Output the (x, y) coordinate of the center of the cell containing the given text.  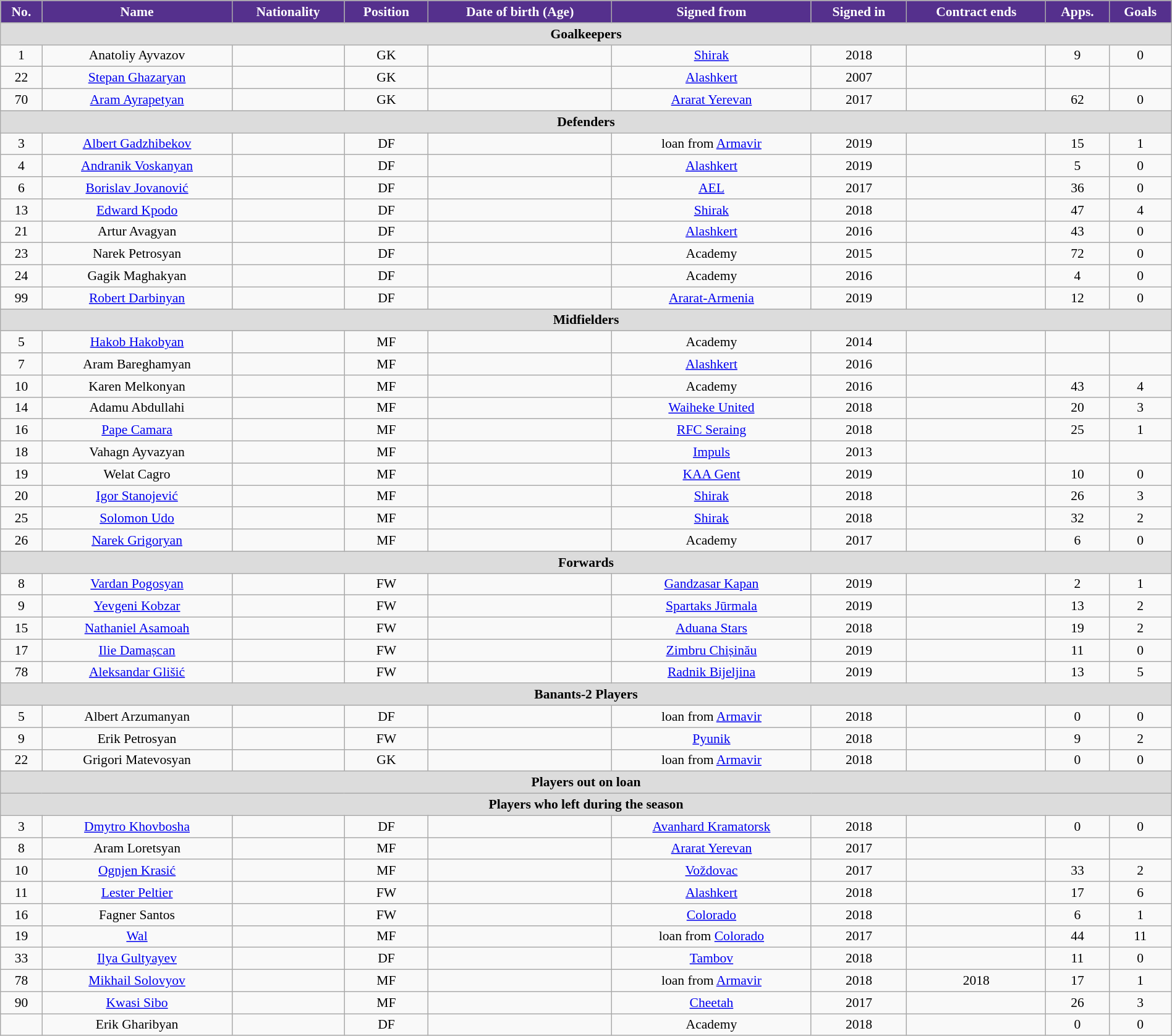
Fagner Santos (137, 915)
Spartaks Jūrmala (711, 606)
Anatoliy Ayvazov (137, 56)
Narek Grigoryan (137, 540)
Voždovac (711, 871)
Yevgeni Kobzar (137, 606)
24 (21, 276)
2014 (859, 342)
Zimbru Chișinău (711, 650)
2013 (859, 452)
Apps. (1077, 12)
Goals (1140, 12)
36 (1077, 188)
Karen Melkonyan (137, 386)
Gandzasar Kapan (711, 584)
32 (1077, 519)
Edward Kpodo (137, 210)
Contract ends (977, 12)
Radnik Bijeljina (711, 673)
Tambov (711, 959)
Midfielders (586, 320)
72 (1077, 254)
62 (1077, 100)
Aram Loretsyan (137, 849)
Banants-2 Players (586, 695)
Vahagn Ayvazyan (137, 452)
Solomon Udo (137, 519)
Grigori Matevosyan (137, 760)
Aleksandar Glišić (137, 673)
AEL (711, 188)
Igor Stanojević (137, 496)
Ilie Damașcan (137, 650)
Artur Avagyan (137, 232)
18 (21, 452)
loan from Colorado (711, 936)
Erik Gharibyan (137, 1025)
Ognjen Krasić (137, 871)
Adamu Abdullahi (137, 408)
Mikhail Solovyov (137, 981)
Ararat-Armenia (711, 298)
44 (1077, 936)
Impuls (711, 452)
Erik Petrosyan (137, 739)
Pyunik (711, 739)
RFC Seraing (711, 430)
2007 (859, 78)
2015 (859, 254)
14 (21, 408)
Defenders (586, 122)
Name (137, 12)
23 (21, 254)
Waiheke United (711, 408)
12 (1077, 298)
Hakob Hakobyan (137, 342)
21 (21, 232)
Aduana Stars (711, 629)
Players who left during the season (586, 805)
Stepan Ghazaryan (137, 78)
Aram Bareghamyan (137, 364)
Kwasi Sibo (137, 1003)
7 (21, 364)
Colorado (711, 915)
Nationality (288, 12)
Welat Cagro (137, 474)
Robert Darbinyan (137, 298)
Cheetah (711, 1003)
Goalkeepers (586, 34)
Wal (137, 936)
Vardan Pogosyan (137, 584)
Signed in (859, 12)
Date of birth (Age) (520, 12)
Borislav Jovanović (137, 188)
Narek Petrosyan (137, 254)
70 (21, 100)
Aram Ayrapetyan (137, 100)
Lester Peltier (137, 893)
Avanhard Kramatorsk (711, 826)
Players out on loan (586, 783)
Gagik Maghakyan (137, 276)
99 (21, 298)
KAA Gent (711, 474)
Pape Camara (137, 430)
Position (386, 12)
Dmytro Khovbosha (137, 826)
Ilya Gultyayev (137, 959)
Albert Arzumanyan (137, 716)
47 (1077, 210)
No. (21, 12)
Andranik Voskanyan (137, 166)
Nathaniel Asamoah (137, 629)
Signed from (711, 12)
90 (21, 1003)
Forwards (586, 563)
Albert Gadzhibekov (137, 144)
